Locate the cell with the specified text and output its (X, Y) center coordinate. 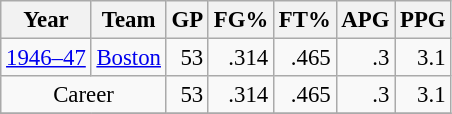
1946–47 (46, 58)
Career (84, 95)
Boston (128, 58)
APG (366, 20)
PPG (423, 20)
FT% (304, 20)
Team (128, 20)
FG% (240, 20)
GP (187, 20)
Year (46, 20)
